Output the [x, y] coordinate of the center of the cell containing the given text.  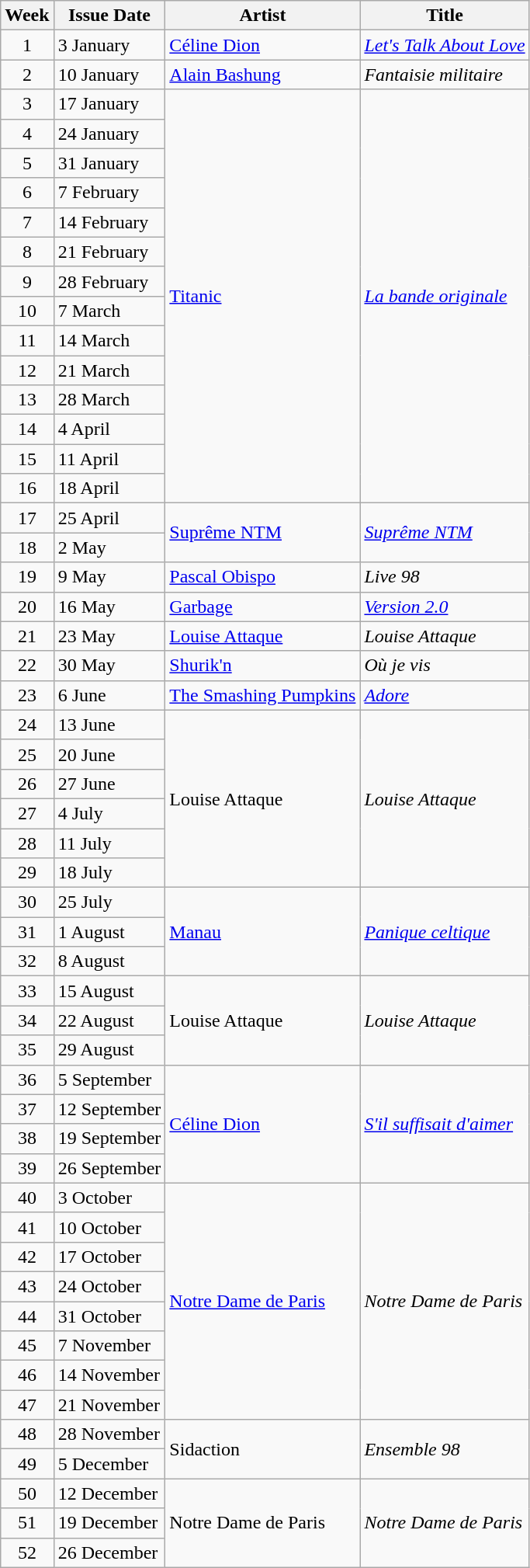
29 [27, 873]
10 January [109, 75]
15 August [109, 991]
9 May [109, 577]
22 [27, 666]
52 [27, 1552]
6 [27, 193]
26 December [109, 1552]
Artist [262, 16]
Fantaisie militaire [445, 75]
10 [27, 311]
24 January [109, 134]
3 January [109, 45]
17 October [109, 1257]
28 [27, 843]
28 March [109, 400]
12 September [109, 1109]
3 [27, 104]
50 [27, 1493]
22 August [109, 1020]
Adore [445, 695]
20 [27, 607]
5 December [109, 1464]
45 [27, 1346]
13 [27, 400]
47 [27, 1405]
23 May [109, 636]
11 April [109, 459]
Ensemble 98 [445, 1449]
51 [27, 1523]
S'il suffisait d'aimer [445, 1124]
17 January [109, 104]
4 July [109, 813]
1 [27, 45]
23 [27, 695]
6 June [109, 695]
46 [27, 1375]
28 February [109, 281]
32 [27, 961]
12 [27, 370]
44 [27, 1316]
21 March [109, 370]
21 [27, 636]
19 December [109, 1523]
11 July [109, 843]
34 [27, 1020]
26 [27, 784]
7 November [109, 1346]
37 [27, 1109]
30 [27, 902]
16 May [109, 607]
La bande originale [445, 297]
14 February [109, 222]
24 October [109, 1286]
5 [27, 163]
27 June [109, 784]
33 [27, 991]
1 August [109, 932]
18 [27, 548]
Alain Bashung [262, 75]
10 October [109, 1227]
17 [27, 518]
31 [27, 932]
40 [27, 1198]
48 [27, 1434]
27 [27, 813]
25 July [109, 902]
Titanic [262, 297]
Issue Date [109, 16]
19 [27, 577]
Let's Talk About Love [445, 45]
11 [27, 340]
12 December [109, 1493]
26 September [109, 1168]
7 March [109, 311]
Week [27, 16]
18 July [109, 873]
35 [27, 1050]
15 [27, 459]
49 [27, 1464]
The Smashing Pumpkins [262, 695]
2 [27, 75]
14 [27, 429]
25 April [109, 518]
31 January [109, 163]
13 June [109, 725]
39 [27, 1168]
38 [27, 1139]
Version 2.0 [445, 607]
Où je vis [445, 666]
Pascal Obispo [262, 577]
7 [27, 222]
21 February [109, 252]
4 [27, 134]
21 November [109, 1405]
30 May [109, 666]
14 March [109, 340]
Panique celtique [445, 932]
29 August [109, 1050]
19 September [109, 1139]
8 [27, 252]
Manau [262, 932]
24 [27, 725]
5 September [109, 1080]
4 April [109, 429]
14 November [109, 1375]
9 [27, 281]
42 [27, 1257]
8 August [109, 961]
Live 98 [445, 577]
Title [445, 16]
7 February [109, 193]
43 [27, 1286]
Sidaction [262, 1449]
20 June [109, 754]
36 [27, 1080]
28 November [109, 1434]
3 October [109, 1198]
Shurik'n [262, 666]
2 May [109, 548]
41 [27, 1227]
25 [27, 754]
Garbage [262, 607]
16 [27, 488]
18 April [109, 488]
31 October [109, 1316]
